Determine the (x, y) coordinate at the center of the cell enclosing the given text.  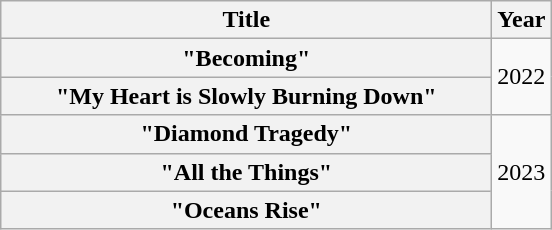
"Diamond Tragedy" (246, 134)
Title (246, 20)
2022 (522, 77)
Year (522, 20)
"My Heart is Slowly Burning Down" (246, 96)
"Oceans Rise" (246, 210)
2023 (522, 172)
"All the Things" (246, 172)
"Becoming" (246, 58)
